Determine the (X, Y) coordinate at the center of the cell enclosing the given text.  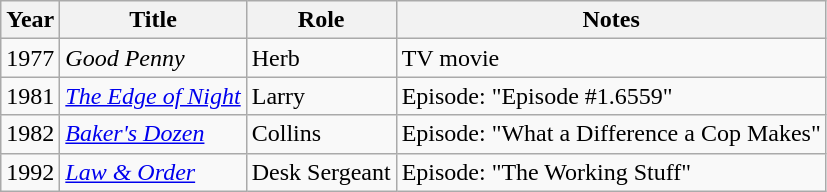
Role (321, 20)
1982 (30, 134)
Baker's Dozen (153, 134)
The Edge of Night (153, 96)
TV movie (611, 58)
Herb (321, 58)
1977 (30, 58)
1992 (30, 172)
Year (30, 20)
Larry (321, 96)
Collins (321, 134)
Desk Sergeant (321, 172)
Notes (611, 20)
Law & Order (153, 172)
1981 (30, 96)
Episode: "The Working Stuff" (611, 172)
Title (153, 20)
Episode: "Episode #1.6559" (611, 96)
Episode: "What a Difference a Cop Makes" (611, 134)
Good Penny (153, 58)
